Locate the cell with the specified text and output its [x, y] center coordinate. 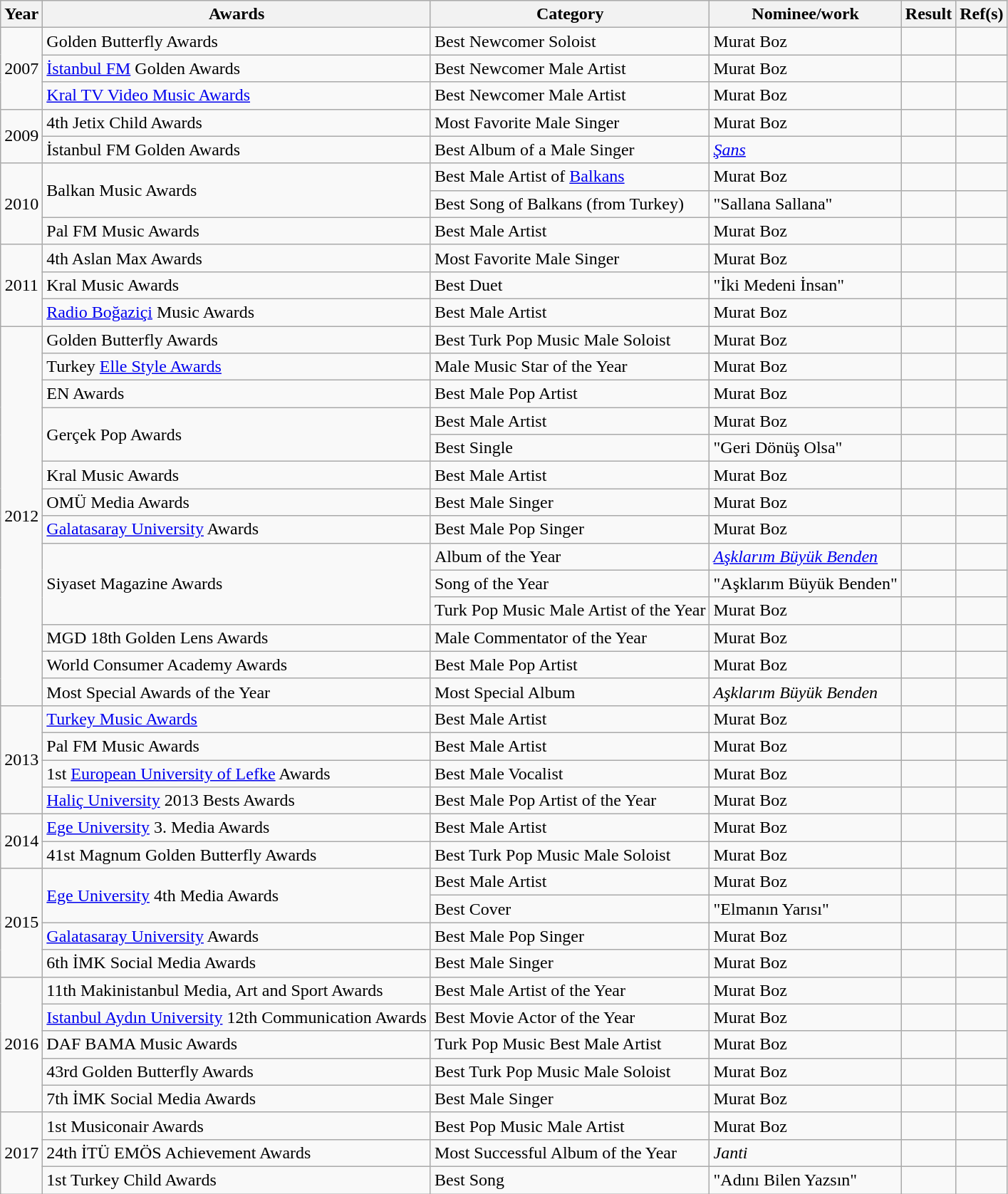
Ege University 4th Media Awards [237, 895]
Best Album of a Male Singer [570, 150]
Turk Pop Music Best Male Artist [570, 1044]
Male Commentator of the Year [570, 638]
Awards [237, 14]
"Geri Dönüş Olsa" [805, 448]
2009 [21, 136]
43rd Golden Butterfly Awards [237, 1071]
Best Single [570, 448]
Turk Pop Music Male Artist of the Year [570, 611]
1st European University of Lefke Awards [237, 773]
"Aşklarım Büyük Benden" [805, 583]
Şans [805, 150]
Most Successful Album of the Year [570, 1153]
Year [21, 14]
Best Male Artist of Balkans [570, 177]
"Sallana Sallana" [805, 204]
Best Male Vocalist [570, 773]
Album of the Year [570, 556]
Result [928, 14]
Gerçek Pop Awards [237, 435]
2013 [21, 759]
Best Song [570, 1180]
1st Turkey Child Awards [237, 1180]
Best Newcomer Soloist [570, 41]
Song of the Year [570, 583]
2014 [21, 841]
4th Jetix Child Awards [237, 123]
Janti [805, 1153]
Istanbul Aydın University 12th Communication Awards [237, 1017]
Best Movie Actor of the Year [570, 1017]
Best Song of Balkans (from Turkey) [570, 204]
2012 [21, 516]
24th İTÜ EMÖS Achievement Awards [237, 1153]
"İki Medeni İnsan" [805, 285]
2010 [21, 204]
2011 [21, 285]
6th İMK Social Media Awards [237, 963]
Best Pop Music Male Artist [570, 1126]
Most Special Awards of the Year [237, 692]
Most Special Album [570, 692]
4th Aslan Max Awards [237, 258]
"Adını Bilen Yazsın" [805, 1180]
Male Music Star of the Year [570, 367]
"Elmanın Yarısı" [805, 909]
1st Musiconair Awards [237, 1126]
Best Male Artist of the Year [570, 990]
Turkey Music Awards [237, 719]
Siyaset Magazine Awards [237, 583]
World Consumer Academy Awards [237, 665]
11th Makinistanbul Media, Art and Sport Awards [237, 990]
Best Cover [570, 909]
2017 [21, 1153]
Nominee/work [805, 14]
Kral TV Video Music Awards [237, 95]
MGD 18th Golden Lens Awards [237, 638]
EN Awards [237, 394]
Haliç University 2013 Bests Awards [237, 801]
Balkan Music Awards [237, 190]
Turkey Elle Style Awards [237, 367]
Best Male Pop Artist of the Year [570, 801]
2007 [21, 68]
Category [570, 14]
Ref(s) [982, 14]
2015 [21, 923]
Best Duet [570, 285]
DAF BAMA Music Awards [237, 1044]
Radio Boğaziçi Music Awards [237, 312]
OMÜ Media Awards [237, 502]
2016 [21, 1044]
41st Magnum Golden Butterfly Awards [237, 855]
7th İMK Social Media Awards [237, 1099]
Ege University 3. Media Awards [237, 828]
